Find where the given text appears and provide that cell's center as [x, y] coordinate. 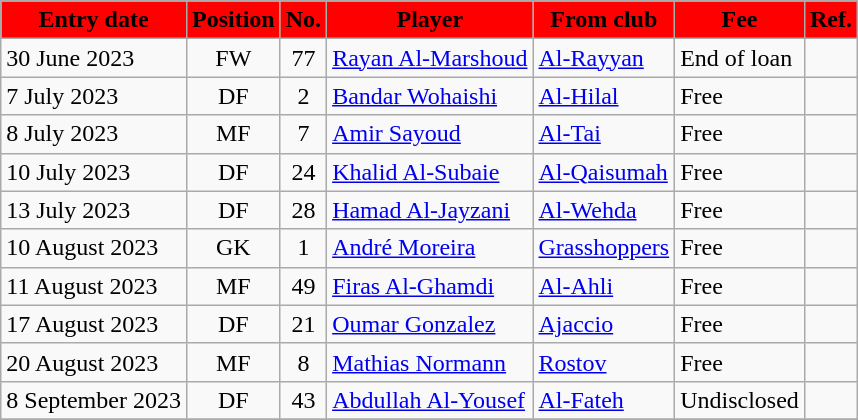
2 [303, 96]
André Moreira [430, 248]
Al-Hilal [604, 96]
Mathias Normann [430, 362]
End of loan [740, 58]
17 August 2023 [94, 324]
Amir Sayoud [430, 134]
No. [303, 20]
Player [430, 20]
10 July 2023 [94, 172]
1 [303, 248]
Ajaccio [604, 324]
Hamad Al-Jayzani [430, 210]
8 July 2023 [94, 134]
77 [303, 58]
Grasshoppers [604, 248]
Al-Ahli [604, 286]
Firas Al-Ghamdi [430, 286]
21 [303, 324]
Fee [740, 20]
28 [303, 210]
Al-Qaisumah [604, 172]
Rayan Al-Marshoud [430, 58]
Undisclosed [740, 400]
Rostov [604, 362]
FW [233, 58]
Bandar Wohaishi [430, 96]
11 August 2023 [94, 286]
10 August 2023 [94, 248]
49 [303, 286]
GK [233, 248]
43 [303, 400]
13 July 2023 [94, 210]
20 August 2023 [94, 362]
24 [303, 172]
30 June 2023 [94, 58]
Abdullah Al-Yousef [430, 400]
Position [233, 20]
Al-Wehda [604, 210]
8 September 2023 [94, 400]
Al-Tai [604, 134]
Al-Rayyan [604, 58]
7 July 2023 [94, 96]
7 [303, 134]
Ref. [830, 20]
Al-Fateh [604, 400]
Entry date [94, 20]
Khalid Al-Subaie [430, 172]
Oumar Gonzalez [430, 324]
8 [303, 362]
From club [604, 20]
